Capture the cell that displays the provided text and extract its [x, y] central coordinate. 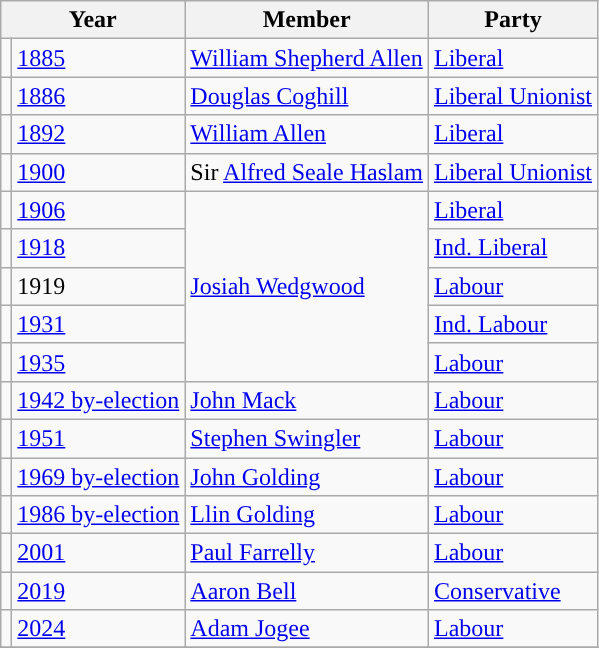
William Allen [307, 134]
Llin Golding [307, 515]
Adam Jogee [307, 629]
2001 [98, 553]
Conservative [514, 591]
1986 by-election [98, 515]
1892 [98, 134]
Ind. Labour [514, 324]
1969 by-election [98, 477]
1919 [98, 286]
John Golding [307, 477]
William Shepherd Allen [307, 58]
Sir Alfred Seale Haslam [307, 172]
Paul Farrelly [307, 553]
1942 by-election [98, 400]
1885 [98, 58]
Ind. Liberal [514, 248]
1931 [98, 324]
1886 [98, 96]
2019 [98, 591]
1918 [98, 248]
Josiah Wedgwood [307, 286]
Member [307, 20]
1935 [98, 362]
Aaron Bell [307, 591]
John Mack [307, 400]
Douglas Coghill [307, 96]
Party [514, 20]
1951 [98, 438]
Year [93, 20]
Stephen Swingler [307, 438]
1900 [98, 172]
2024 [98, 629]
1906 [98, 210]
